From the cell containing the given text, extract its center point as (x, y) coordinate. 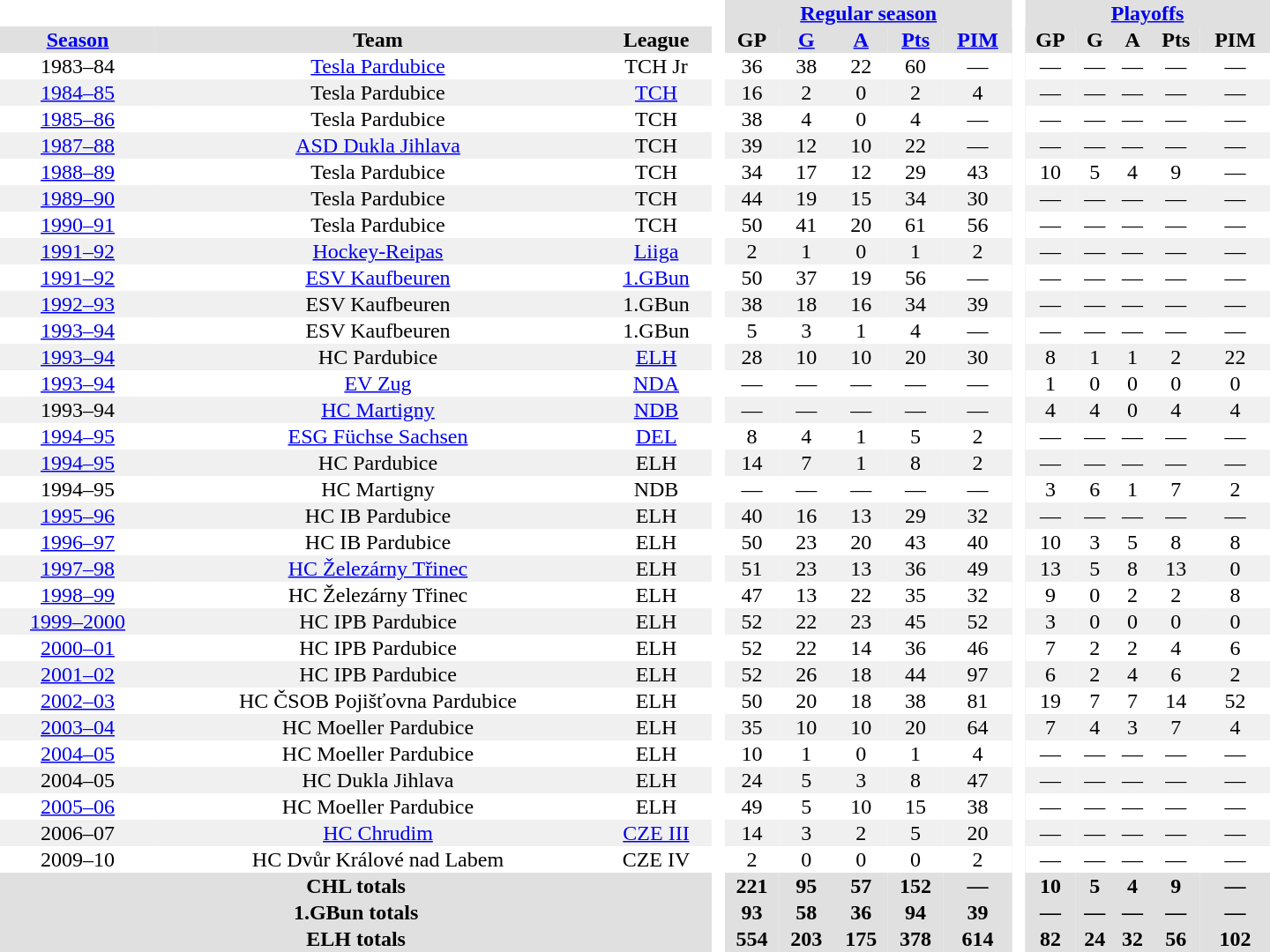
CZE III (656, 833)
DEL (656, 436)
ESG Füchse Sachsen (377, 436)
Liiga (656, 251)
2000–01 (78, 648)
Hockey-Reipas (377, 251)
26 (806, 674)
Regular season (868, 13)
1983–84 (78, 66)
1990–91 (78, 225)
ASD Dukla Jihlava (377, 145)
League (656, 40)
2005–06 (78, 807)
203 (806, 939)
2002–03 (78, 701)
41 (806, 225)
17 (806, 172)
152 (915, 886)
1984–85 (78, 93)
1989–90 (78, 198)
HC Dvůr Králové nad Labem (377, 859)
95 (806, 886)
CHL totals (356, 886)
2001–02 (78, 674)
61 (915, 225)
1996–97 (78, 542)
51 (751, 569)
46 (977, 648)
Playoffs (1147, 13)
Season (78, 40)
1.GBun totals (356, 912)
45 (915, 621)
2009–10 (78, 859)
CZE IV (656, 859)
60 (915, 66)
1992–93 (78, 304)
614 (977, 939)
1997–98 (78, 569)
97 (977, 674)
102 (1235, 939)
ELH totals (356, 939)
58 (806, 912)
28 (751, 357)
37 (806, 278)
2006–07 (78, 833)
93 (751, 912)
2003–04 (78, 727)
1998–99 (78, 595)
81 (977, 701)
1985–86 (78, 119)
TCH Jr (656, 66)
HC Dukla Jihlava (377, 780)
1987–88 (78, 145)
HC Chrudim (377, 833)
221 (751, 886)
82 (1050, 939)
94 (915, 912)
57 (861, 886)
175 (861, 939)
NDA (656, 383)
1988–89 (78, 172)
554 (751, 939)
1999–2000 (78, 621)
Team (377, 40)
64 (977, 727)
HC ČSOB Pojišťovna Pardubice (377, 701)
1995–96 (78, 516)
EV Zug (377, 383)
378 (915, 939)
